Return the (x, y) coordinate for the center point of the cell that contains the specified text.  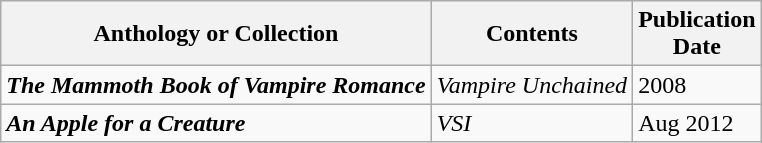
2008 (697, 85)
The Mammoth Book of Vampire Romance (216, 85)
PublicationDate (697, 34)
Aug 2012 (697, 123)
Contents (532, 34)
VSI (532, 123)
Anthology or Collection (216, 34)
Vampire Unchained (532, 85)
An Apple for a Creature (216, 123)
